Scan for the cell matching the given text and deliver its (X, Y) coordinate at center. 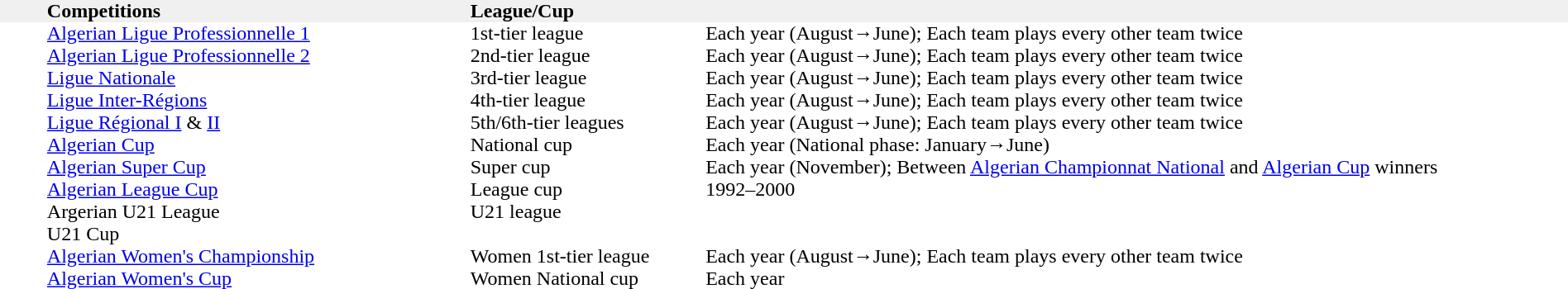
Ligue Nationale (259, 78)
Women 1st-tier league (588, 256)
4th-tier league (588, 101)
1st-tier league (588, 33)
League/Cup (588, 12)
2nd-tier league (588, 56)
1992–2000 (1136, 190)
Algerian Cup (259, 145)
Each year (November); Between Algerian Championnat National and Algerian Cup winners (1136, 167)
5th/6th-tier leagues (588, 122)
Argerian U21 League (259, 211)
Algerian Super Cup (259, 167)
National cup (588, 145)
Super cup (588, 167)
Algerian Women's Championship (259, 256)
Algerian Ligue Professionnelle 1 (259, 33)
Ligue Inter-Régions (259, 101)
Ligue Régional I & II (259, 122)
U21 league (588, 211)
League cup (588, 190)
Algerian Ligue Professionnelle 2 (259, 56)
3rd-tier league (588, 78)
U21 Cup (259, 235)
Algerian League Cup (259, 190)
Competitions (259, 12)
Each year (National phase: January→June) (1136, 145)
